Determine the (X, Y) coordinate at the center of the cell enclosing the given text.  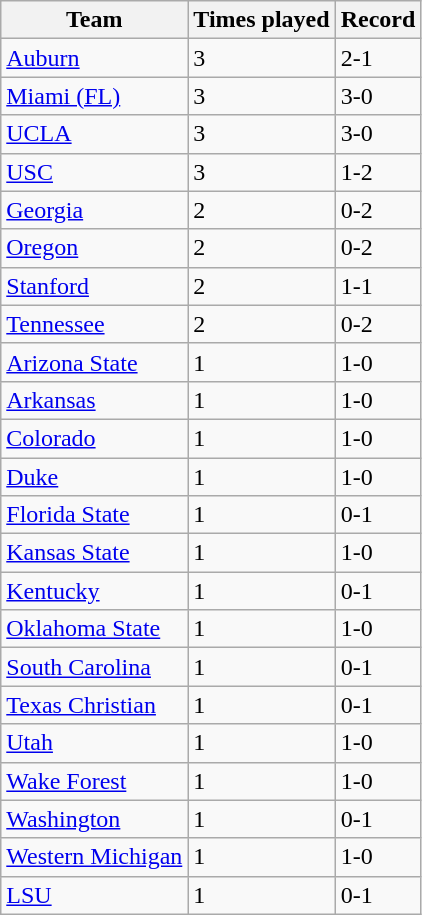
LSU (94, 895)
Duke (94, 477)
Miami (FL) (94, 96)
Auburn (94, 58)
Stanford (94, 286)
UCLA (94, 134)
Washington (94, 819)
1-2 (378, 172)
Kansas State (94, 553)
Western Michigan (94, 857)
Oregon (94, 248)
Record (378, 20)
Oklahoma State (94, 629)
2-1 (378, 58)
Kentucky (94, 591)
Team (94, 20)
Times played (262, 20)
Florida State (94, 515)
Arkansas (94, 400)
Wake Forest (94, 781)
Utah (94, 743)
Georgia (94, 210)
Texas Christian (94, 705)
Tennessee (94, 324)
USC (94, 172)
South Carolina (94, 667)
Arizona State (94, 362)
Colorado (94, 438)
1-1 (378, 286)
